Find where the given text appears and provide that cell's center as [X, Y] coordinate. 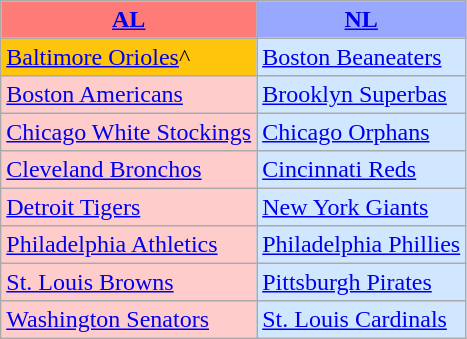
Philadelphia Athletics [129, 244]
Philadelphia Phillies [362, 244]
Detroit Tigers [129, 206]
Chicago White Stockings [129, 132]
Brooklyn Superbas [362, 94]
Boston Beaneaters [362, 56]
Pittsburgh Pirates [362, 282]
Washington Senators [129, 318]
Baltimore Orioles^ [129, 56]
NL [362, 20]
Cincinnati Reds [362, 170]
Cleveland Bronchos [129, 170]
New York Giants [362, 206]
St. Louis Cardinals [362, 318]
St. Louis Browns [129, 282]
Boston Americans [129, 94]
Chicago Orphans [362, 132]
AL [129, 20]
